Determine the (x, y) coordinate at the center of the cell enclosing the given text.  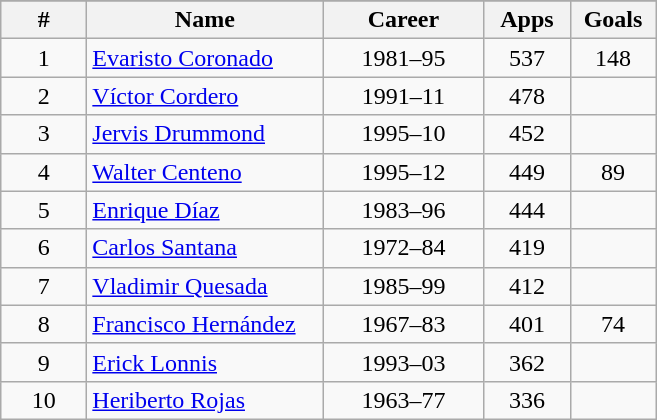
Jervis Drummond (205, 134)
Career (404, 20)
5 (44, 210)
478 (527, 96)
Walter Centeno (205, 172)
1 (44, 58)
3 (44, 134)
537 (527, 58)
9 (44, 362)
Apps (527, 20)
7 (44, 286)
1972–84 (404, 248)
1963–77 (404, 400)
1995–10 (404, 134)
10 (44, 400)
452 (527, 134)
Francisco Hernández (205, 324)
1981–95 (404, 58)
336 (527, 400)
8 (44, 324)
Name (205, 20)
148 (613, 58)
444 (527, 210)
Evaristo Coronado (205, 58)
Heriberto Rojas (205, 400)
2 (44, 96)
Vladimir Quesada (205, 286)
Enrique Díaz (205, 210)
Carlos Santana (205, 248)
449 (527, 172)
412 (527, 286)
74 (613, 324)
4 (44, 172)
1985–99 (404, 286)
1991–11 (404, 96)
1993–03 (404, 362)
89 (613, 172)
1983–96 (404, 210)
Erick Lonnis (205, 362)
401 (527, 324)
# (44, 20)
419 (527, 248)
Víctor Cordero (205, 96)
6 (44, 248)
362 (527, 362)
Goals (613, 20)
1967–83 (404, 324)
1995–12 (404, 172)
